Find where the given text appears and provide that cell's center as [X, Y] coordinate. 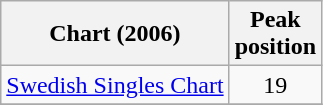
Chart (2006) [115, 34]
19 [275, 85]
Peakposition [275, 34]
Swedish Singles Chart [115, 85]
